Return [x, y] of the center of cell containing provided text 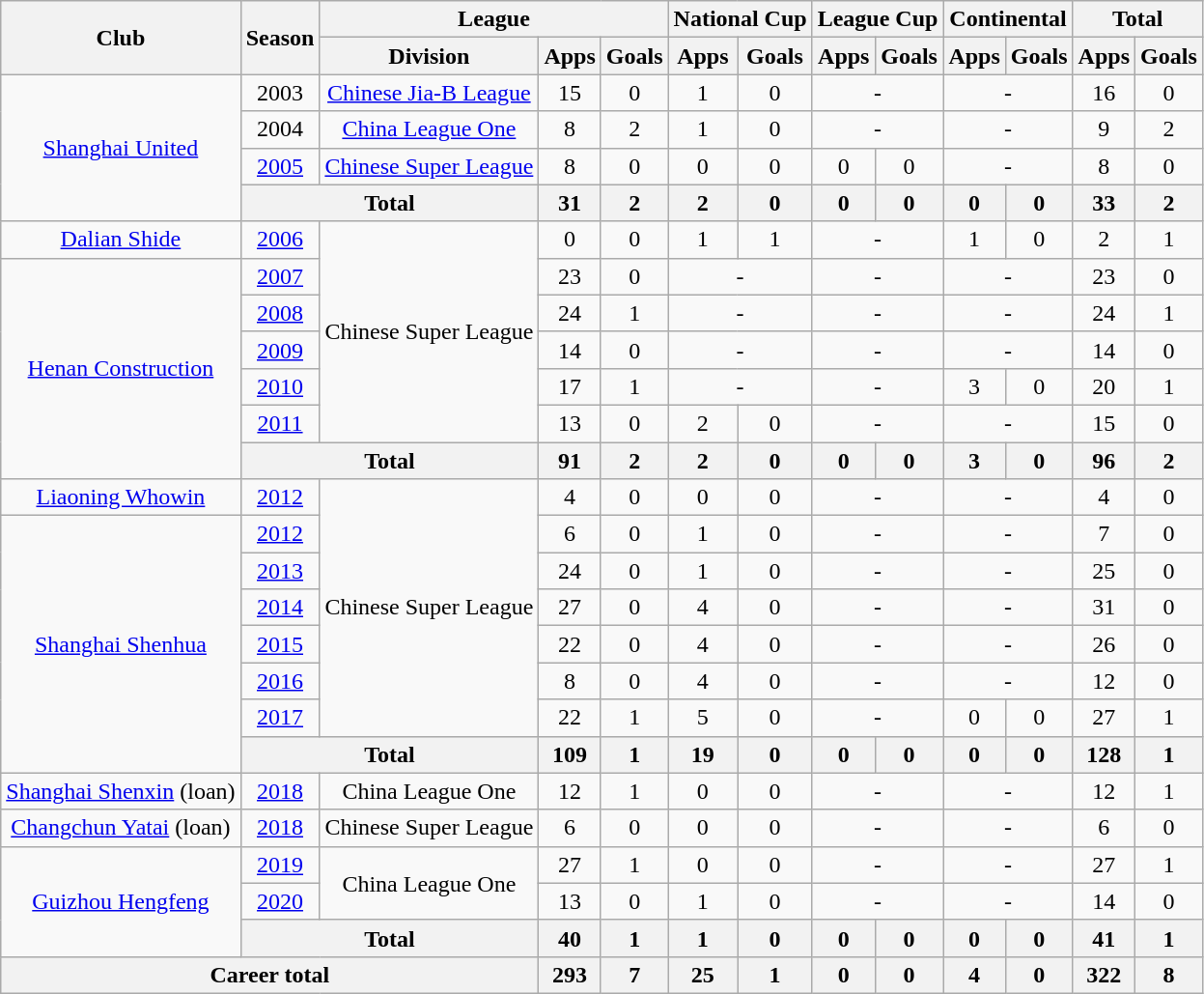
109 [570, 754]
Club [121, 38]
Shanghai United [121, 148]
33 [1104, 203]
41 [1104, 938]
2009 [280, 350]
2004 [280, 129]
16 [1104, 93]
17 [570, 386]
2015 [280, 644]
Division [429, 56]
128 [1104, 754]
National Cup [740, 19]
2020 [280, 901]
Liaoning Whowin [121, 497]
League Cup [878, 19]
2008 [280, 313]
2010 [280, 386]
Changchun Yatai (loan) [121, 828]
9 [1104, 129]
Shanghai Shenhua [121, 644]
2017 [280, 718]
2003 [280, 93]
2007 [280, 276]
2019 [280, 865]
Shanghai Shenxin (loan) [121, 791]
2006 [280, 240]
322 [1104, 975]
Season [280, 38]
19 [703, 754]
5 [703, 718]
Continental [1008, 19]
Guizhou Hengfeng [121, 901]
293 [570, 975]
Chinese Jia-B League [429, 93]
91 [570, 461]
20 [1104, 386]
40 [570, 938]
Henan Construction [121, 368]
96 [1104, 461]
2016 [280, 681]
2011 [280, 423]
26 [1104, 644]
League [494, 19]
2013 [280, 571]
Dalian Shide [121, 240]
2005 [280, 166]
Career total [270, 975]
2014 [280, 608]
